From the cell containing the given text, extract its center point as (X, Y) coordinate. 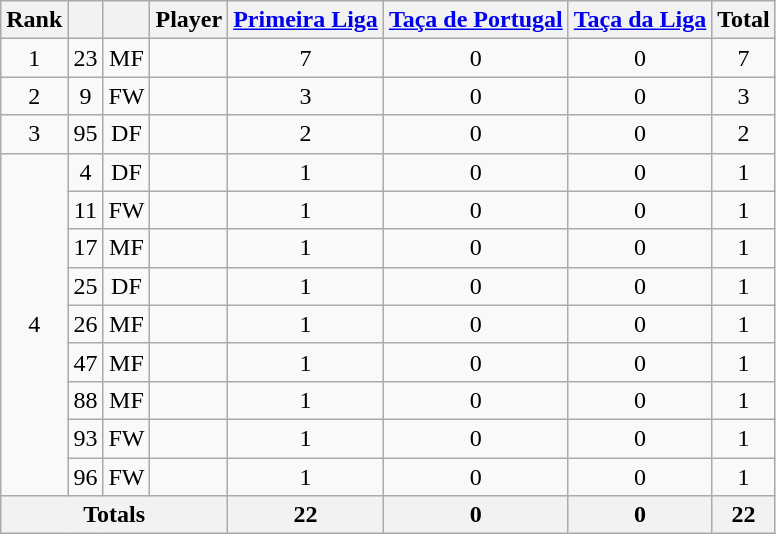
Primeira Liga (306, 20)
Taça da Liga (640, 20)
Taça de Portugal (476, 20)
Rank (34, 20)
95 (86, 134)
17 (86, 248)
25 (86, 286)
47 (86, 362)
93 (86, 438)
96 (86, 477)
23 (86, 58)
Totals (114, 515)
88 (86, 400)
Player (189, 20)
26 (86, 324)
Total (744, 20)
9 (86, 96)
11 (86, 210)
